Find where the given text appears and provide that cell's center as [X, Y] coordinate. 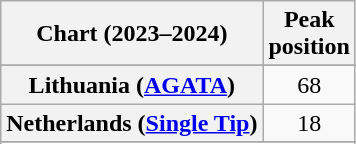
68 [309, 85]
Peakposition [309, 34]
Lithuania (AGATA) [132, 85]
Chart (2023–2024) [132, 34]
18 [309, 123]
Netherlands (Single Tip) [132, 123]
